Find where the given text appears and provide that cell's center as (X, Y) coordinate. 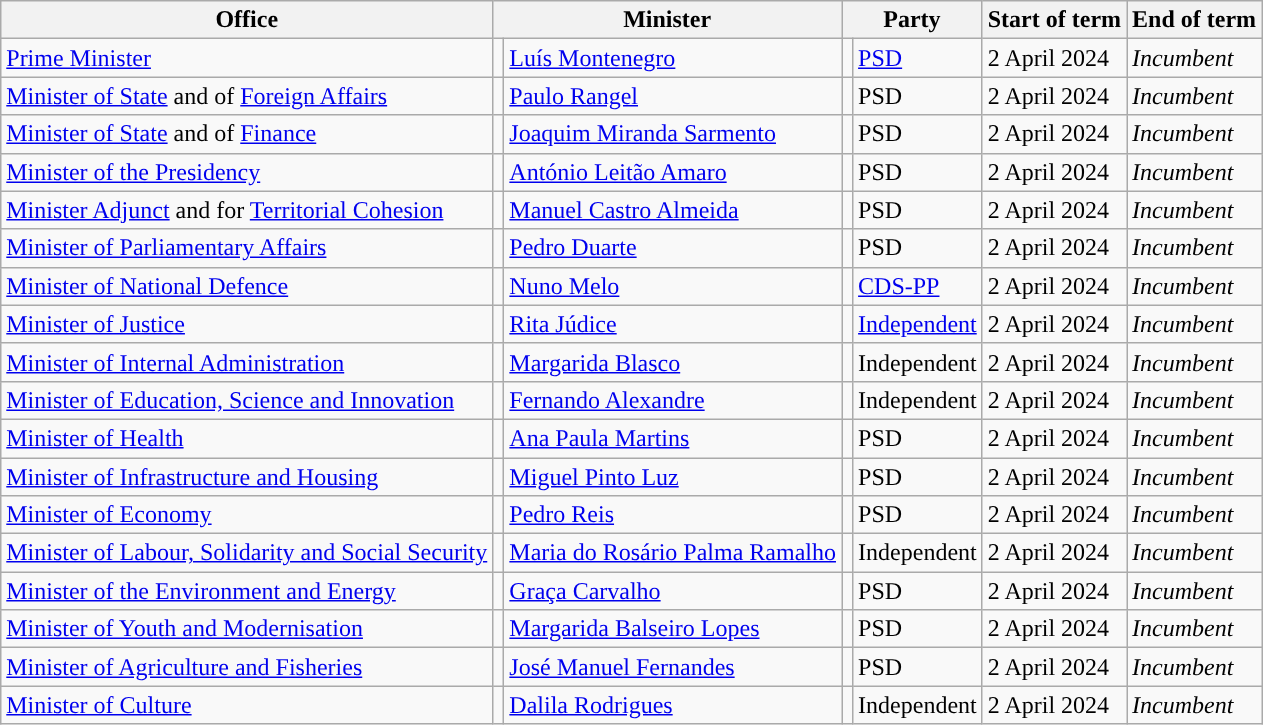
Miguel Pinto Luz (673, 477)
Nuno Melo (673, 286)
Start of term (1054, 20)
Graça Carvalho (673, 591)
Minister of Agriculture and Fisheries (247, 667)
Minister of Youth and Modernisation (247, 629)
Minister of Health (247, 438)
Luís Montenegro (673, 58)
António Leitão Amaro (673, 172)
José Manuel Fernandes (673, 667)
Minister of Internal Administration (247, 362)
Minister Adjunct and for Territorial Cohesion (247, 210)
Minister of Infrastructure and Housing (247, 477)
CDS-PP (918, 286)
Ana Paula Martins (673, 438)
Maria do Rosário Palma Ramalho (673, 553)
Prime Minister (247, 58)
Paulo Rangel (673, 96)
Fernando Alexandre (673, 400)
Party (912, 20)
Margarida Balseiro Lopes (673, 629)
Margarida Blasco (673, 362)
Minister of State and of Finance (247, 134)
Minister of Justice (247, 324)
Minister of Economy (247, 515)
Minister of the Environment and Energy (247, 591)
Pedro Reis (673, 515)
Minister of Parliamentary Affairs (247, 248)
Joaquim Miranda Sarmento (673, 134)
Minister of National Defence (247, 286)
Office (247, 20)
Manuel Castro Almeida (673, 210)
Minister (668, 20)
End of term (1194, 20)
Minister of Labour, Solidarity and Social Security (247, 553)
Dalila Rodrigues (673, 705)
Minister of the Presidency (247, 172)
Rita Júdice (673, 324)
Minister of Education, Science and Innovation (247, 400)
Minister of Culture (247, 705)
Minister of State and of Foreign Affairs (247, 96)
Pedro Duarte (673, 248)
